Detect which cell encompasses the target text, then output its [X, Y] center coordinate. 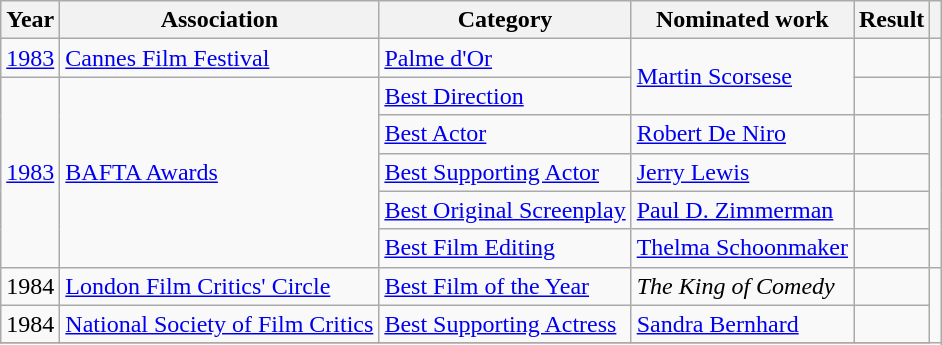
Jerry Lewis [742, 172]
Palme d'Or [505, 58]
London Film Critics' Circle [220, 286]
BAFTA Awards [220, 172]
National Society of Film Critics [220, 324]
Best Film Editing [505, 248]
Year [30, 20]
Paul D. Zimmerman [742, 210]
Best Original Screenplay [505, 210]
Result [892, 20]
Martin Scorsese [742, 77]
Best Supporting Actress [505, 324]
The King of Comedy [742, 286]
Best Supporting Actor [505, 172]
Category [505, 20]
Cannes Film Festival [220, 58]
Association [220, 20]
Best Actor [505, 134]
Nominated work [742, 20]
Best Film of the Year [505, 286]
Robert De Niro [742, 134]
Best Direction [505, 96]
Thelma Schoonmaker [742, 248]
Sandra Bernhard [742, 324]
